Identify which cell holds the provided text, then report its [X, Y] central coordinate. 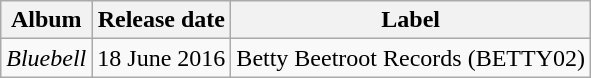
Betty Beetroot Records (BETTY02) [411, 58]
18 June 2016 [162, 58]
Label [411, 20]
Bluebell [46, 58]
Release date [162, 20]
Album [46, 20]
